Return the [x, y] coordinate for the center point of the cell that contains the specified text.  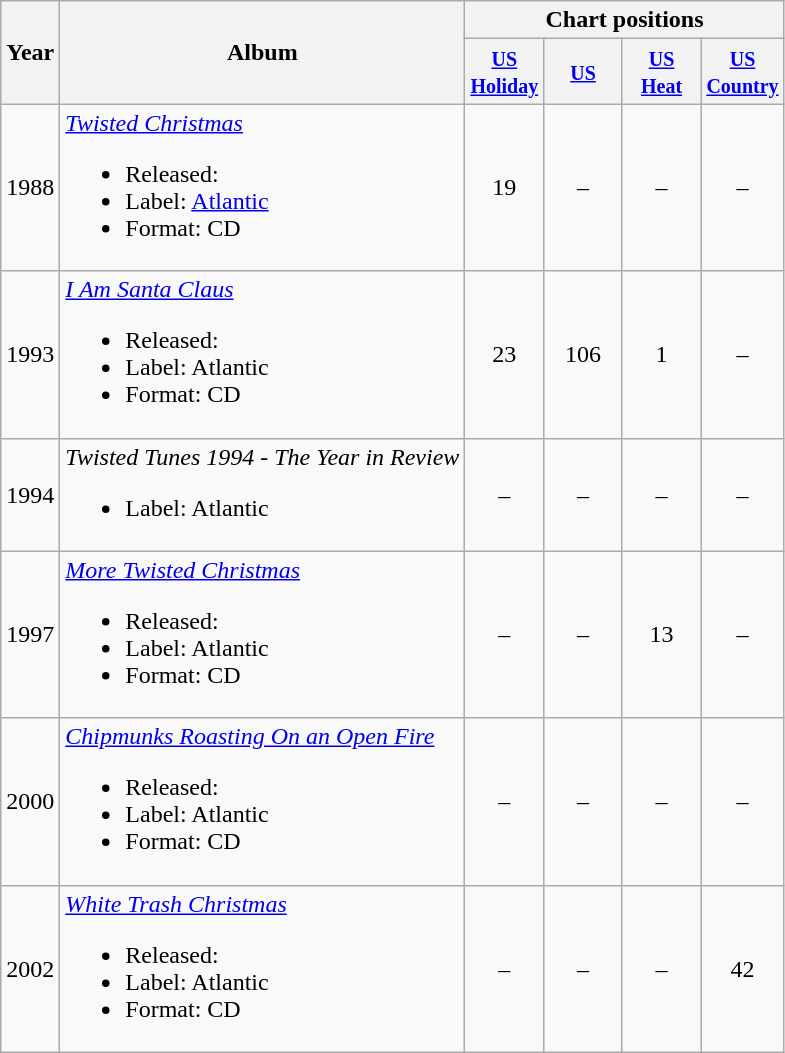
1997 [30, 634]
White Trash ChristmasReleased:Label: AtlanticFormat: CD [262, 968]
US [584, 72]
2002 [30, 968]
Chipmunks Roasting On an Open FireReleased:Label: AtlanticFormat: CD [262, 802]
Album [262, 52]
Twisted Tunes 1994 - The Year in ReviewLabel: Atlantic [262, 494]
US Heat [662, 72]
1988 [30, 188]
2000 [30, 802]
More Twisted ChristmasReleased:Label: AtlanticFormat: CD [262, 634]
106 [584, 354]
1 [662, 354]
1994 [30, 494]
23 [504, 354]
Twisted ChristmasReleased:Label: AtlanticFormat: CD [262, 188]
I Am Santa ClausReleased:Label: AtlanticFormat: CD [262, 354]
US Country [742, 72]
Year [30, 52]
Chart positions [624, 20]
US Holiday [504, 72]
42 [742, 968]
1993 [30, 354]
13 [662, 634]
19 [504, 188]
